Locate the cell with the specified text and output its (X, Y) center coordinate. 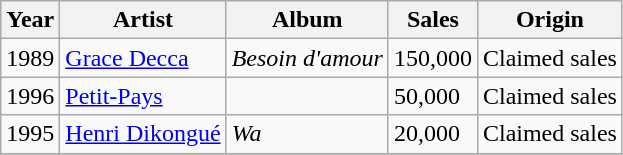
1989 (30, 58)
1995 (30, 134)
Sales (432, 20)
50,000 (432, 96)
Origin (550, 20)
Year (30, 20)
Petit-Pays (143, 96)
Grace Decca (143, 58)
Artist (143, 20)
1996 (30, 96)
Henri Dikongué (143, 134)
150,000 (432, 58)
Album (307, 20)
20,000 (432, 134)
Wa (307, 134)
Besoin d'amour (307, 58)
